Search for the cell housing the specified text and yield its [X, Y] center coordinate. 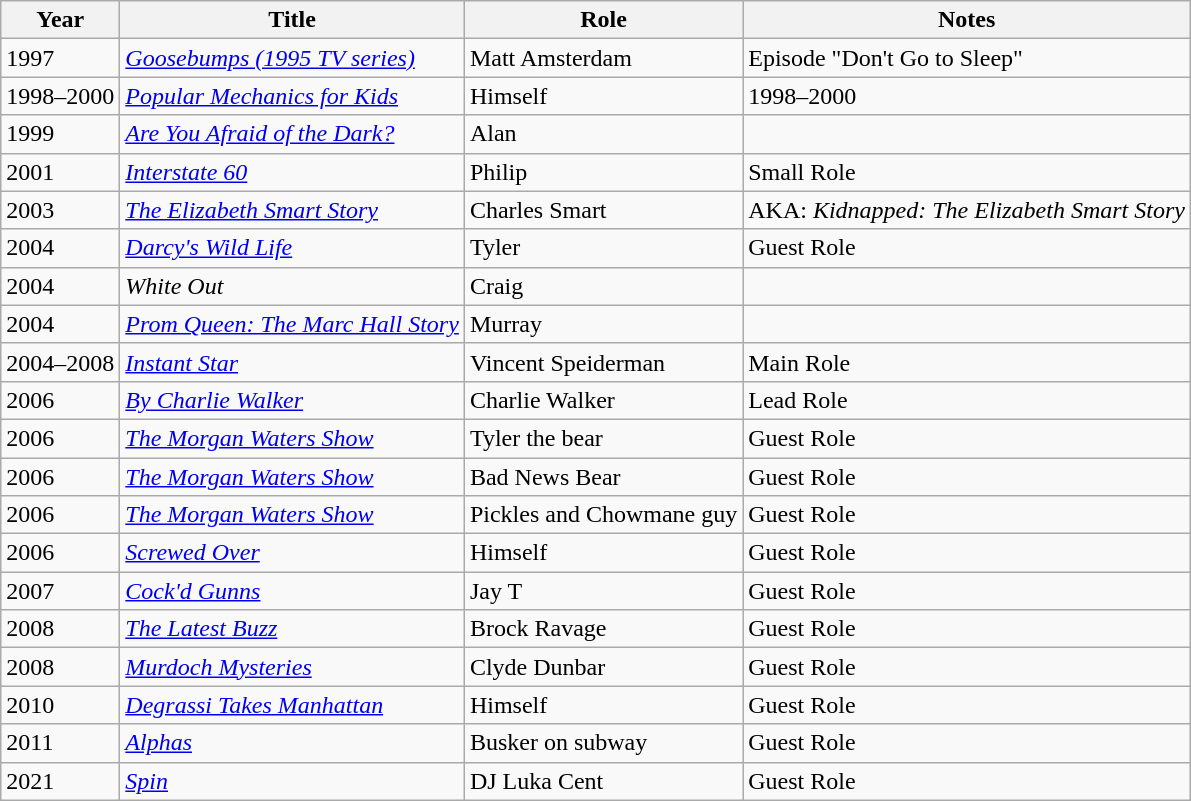
Bad News Bear [603, 477]
Instant Star [292, 362]
AKA: Kidnapped: The Elizabeth Smart Story [967, 210]
White Out [292, 286]
1999 [60, 134]
Philip [603, 172]
2004–2008 [60, 362]
Screwed Over [292, 553]
Tyler the bear [603, 438]
1997 [60, 58]
Busker on subway [603, 743]
Matt Amsterdam [603, 58]
Vincent Speiderman [603, 362]
Charles Smart [603, 210]
Prom Queen: The Marc Hall Story [292, 324]
The Elizabeth Smart Story [292, 210]
Charlie Walker [603, 400]
Year [60, 20]
2021 [60, 781]
Tyler [603, 248]
Episode "Don't Go to Sleep" [967, 58]
2011 [60, 743]
Cock'd Gunns [292, 591]
Small Role [967, 172]
By Charlie Walker [292, 400]
Popular Mechanics for Kids [292, 96]
The Latest Buzz [292, 629]
Interstate 60 [292, 172]
Jay T [603, 591]
2007 [60, 591]
DJ Luka Cent [603, 781]
Spin [292, 781]
Main Role [967, 362]
Role [603, 20]
Murdoch Mysteries [292, 667]
Degrassi Takes Manhattan [292, 705]
Clyde Dunbar [603, 667]
Alan [603, 134]
2003 [60, 210]
Lead Role [967, 400]
Craig [603, 286]
Brock Ravage [603, 629]
2010 [60, 705]
Alphas [292, 743]
Darcy's Wild Life [292, 248]
Goosebumps (1995 TV series) [292, 58]
2001 [60, 172]
Are You Afraid of the Dark? [292, 134]
Title [292, 20]
Notes [967, 20]
Pickles and Chowmane guy [603, 515]
Murray [603, 324]
